Search for the cell housing the specified text and yield its [x, y] center coordinate. 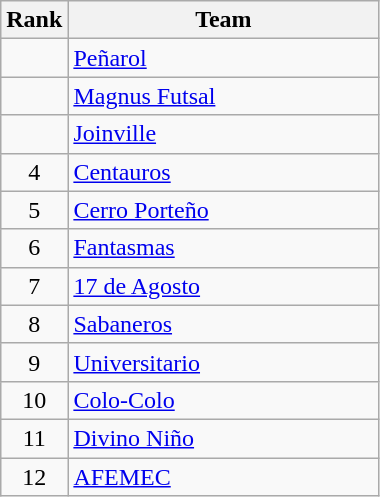
Sabaneros [224, 324]
Divino Niño [224, 438]
17 de Agosto [224, 286]
5 [34, 210]
9 [34, 362]
Joinville [224, 134]
Colo-Colo [224, 400]
Fantasmas [224, 248]
Cerro Porteño [224, 210]
4 [34, 172]
Magnus Futsal [224, 96]
Team [224, 20]
10 [34, 400]
Rank [34, 20]
7 [34, 286]
AFEMEC [224, 477]
12 [34, 477]
11 [34, 438]
6 [34, 248]
8 [34, 324]
Centauros [224, 172]
Universitario [224, 362]
Peñarol [224, 58]
